Identify which cell holds the provided text, then report its [X, Y] central coordinate. 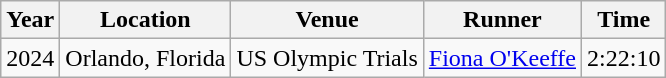
2:22:10 [624, 58]
Runner [502, 20]
Fiona O'Keeffe [502, 58]
Location [146, 20]
Year [30, 20]
Venue [327, 20]
US Olympic Trials [327, 58]
Time [624, 20]
Orlando, Florida [146, 58]
2024 [30, 58]
